Find where the given text appears and provide that cell's center as (x, y) coordinate. 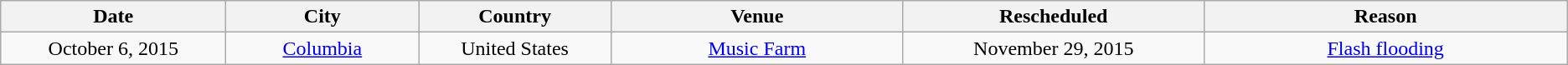
Columbia (322, 48)
City (322, 17)
Country (514, 17)
United States (514, 48)
Venue (757, 17)
Rescheduled (1054, 17)
Music Farm (757, 48)
Flash flooding (1385, 48)
Reason (1385, 17)
Date (114, 17)
October 6, 2015 (114, 48)
November 29, 2015 (1054, 48)
